From the cell containing the given text, extract its center point as (X, Y) coordinate. 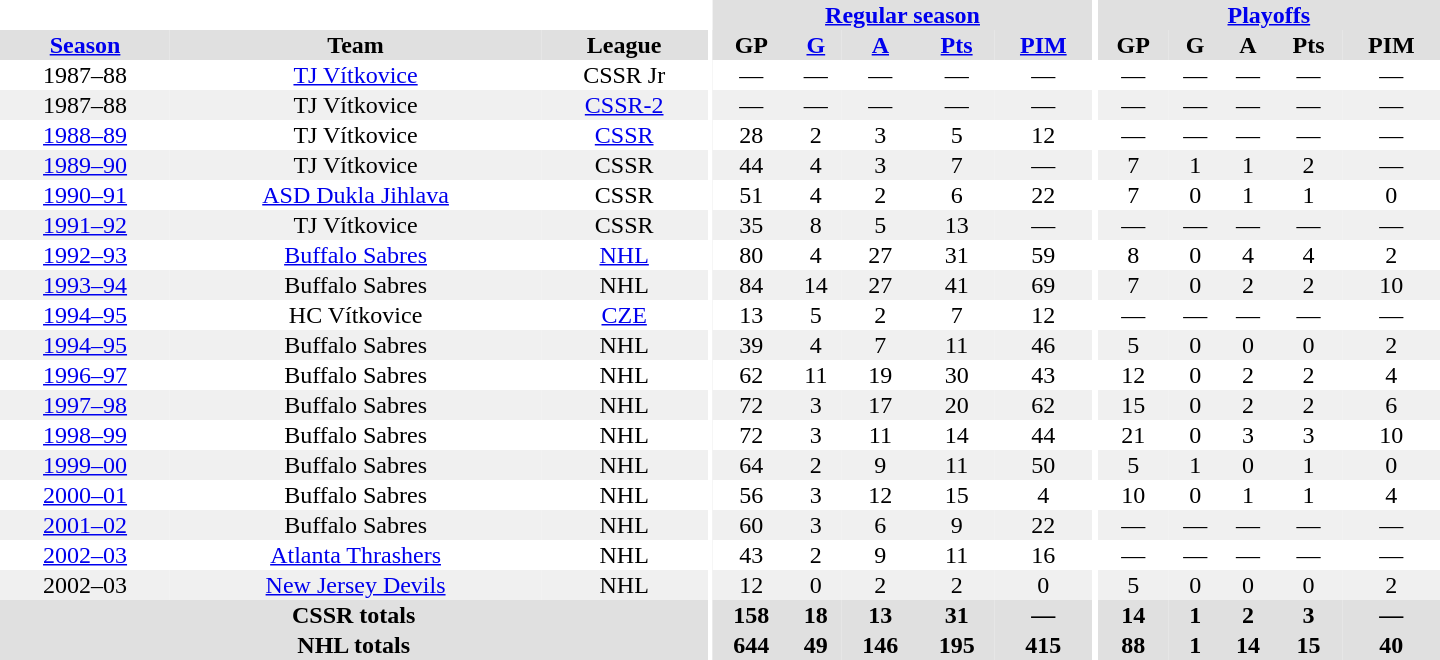
644 (751, 645)
2000–01 (85, 495)
2001–02 (85, 525)
158 (751, 615)
NHL totals (354, 645)
51 (751, 195)
1997–98 (85, 405)
ASD Dukla Jihlava (356, 195)
HC Vítkovice (356, 315)
35 (751, 225)
39 (751, 345)
League (624, 45)
1991–92 (85, 225)
CSSR totals (354, 615)
41 (956, 285)
84 (751, 285)
17 (880, 405)
49 (816, 645)
20 (956, 405)
1993–94 (85, 285)
60 (751, 525)
56 (751, 495)
CSSR Jr (624, 75)
Regular season (902, 15)
46 (1044, 345)
1990–91 (85, 195)
80 (751, 255)
88 (1134, 645)
40 (1392, 645)
50 (1044, 465)
146 (880, 645)
21 (1134, 435)
195 (956, 645)
16 (1044, 555)
64 (751, 465)
69 (1044, 285)
1996–97 (85, 375)
1988–89 (85, 135)
1992–93 (85, 255)
18 (816, 615)
19 (880, 375)
59 (1044, 255)
Atlanta Thrashers (356, 555)
CSSR-2 (624, 105)
415 (1044, 645)
New Jersey Devils (356, 585)
30 (956, 375)
1998–99 (85, 435)
28 (751, 135)
Playoffs (1269, 15)
1989–90 (85, 165)
Season (85, 45)
1999–00 (85, 465)
Team (356, 45)
CZE (624, 315)
